For the text-containing cell, return its midpoint in (x, y) coordinate format. 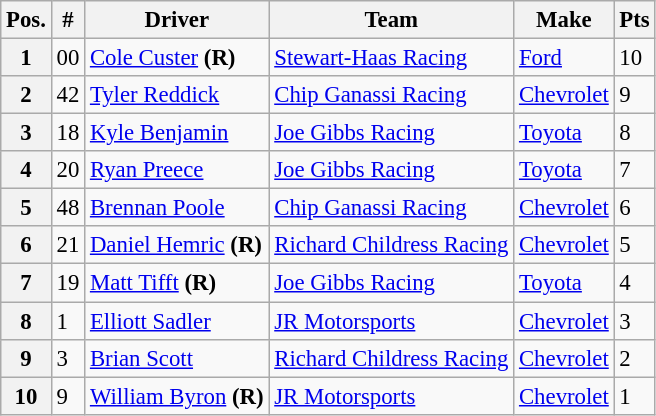
Tyler Reddick (177, 95)
Daniel Hemric (R) (177, 245)
Brennan Poole (177, 208)
20 (68, 170)
19 (68, 283)
Stewart-Haas Racing (392, 58)
48 (68, 208)
Ryan Preece (177, 170)
42 (68, 95)
William Byron (R) (177, 396)
Kyle Benjamin (177, 133)
21 (68, 245)
Make (564, 20)
Pos. (26, 20)
Cole Custer (R) (177, 58)
# (68, 20)
Matt Tifft (R) (177, 283)
Pts (634, 20)
18 (68, 133)
Brian Scott (177, 358)
Team (392, 20)
Ford (564, 58)
Elliott Sadler (177, 321)
00 (68, 58)
Driver (177, 20)
